Locate the cell with the specified text and output its [x, y] center coordinate. 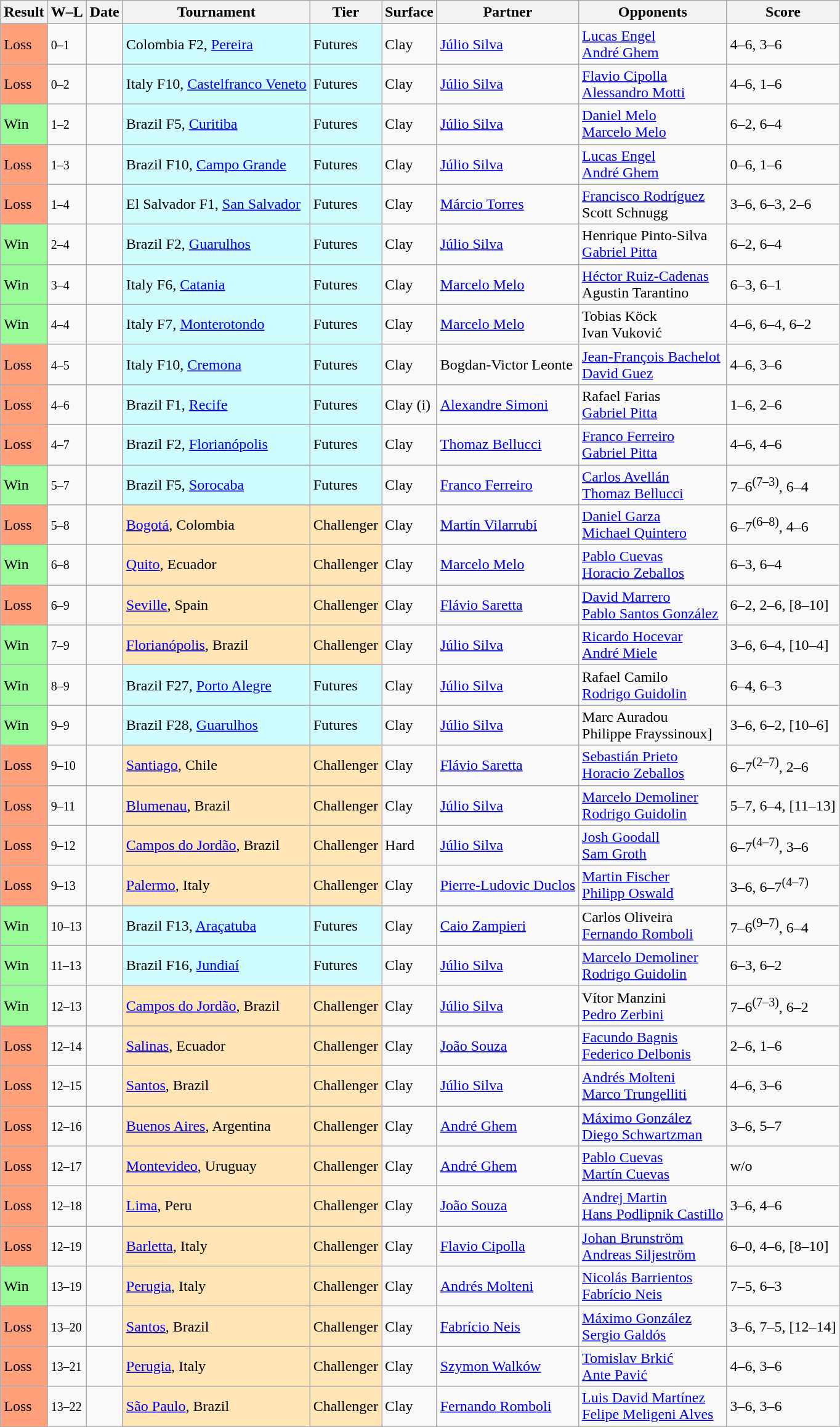
Italy F7, Monterotondo [216, 324]
Nicolás Barrientos Fabrício Neis [653, 1286]
Montevideo, Uruguay [216, 1166]
Andrej Martin Hans Podlipnik Castillo [653, 1206]
w/o [783, 1166]
12–18 [67, 1206]
Bogotá, Colombia [216, 525]
W–L [67, 12]
Carlos Oliveira Fernando Romboli [653, 925]
São Paulo, Brazil [216, 1407]
6–3, 6–4 [783, 565]
Szymon Walków [507, 1366]
Tomislav Brkić Ante Pavić [653, 1366]
5–7, 6–4, [11–13] [783, 806]
3–6, 6–3, 2–6 [783, 204]
4–7 [67, 445]
Brazil F1, Recife [216, 404]
Date [105, 12]
11–13 [67, 966]
0–2 [67, 84]
6–3, 6–1 [783, 285]
2–6, 1–6 [783, 1046]
Francisco Rodríguez Scott Schnugg [653, 204]
Bogdan-Victor Leonte [507, 365]
6–7(6–8), 4–6 [783, 525]
Martin Fischer Philipp Oswald [653, 886]
Opponents [653, 12]
Pablo Cuevas Horacio Zeballos [653, 565]
Florianópolis, Brazil [216, 645]
Buenos Aires, Argentina [216, 1126]
Partner [507, 12]
3–4 [67, 285]
Fabrício Neis [507, 1327]
7–6(7–3), 6–2 [783, 1005]
6–3, 6–2 [783, 966]
6–7(2–7), 2–6 [783, 765]
Italy F6, Catania [216, 285]
4–6 [67, 404]
1–2 [67, 124]
4–6, 1–6 [783, 84]
3–6, 6–7(4–7) [783, 886]
6–2, 2–6, [8–10] [783, 605]
Henrique Pinto-Silva Gabriel Pitta [653, 244]
Italy F10, Cremona [216, 365]
4–6, 6–4, 6–2 [783, 324]
13–19 [67, 1286]
Seville, Spain [216, 605]
Josh Goodall Sam Groth [653, 845]
6–7(4–7), 3–6 [783, 845]
Brazil F5, Sorocaba [216, 484]
Thomaz Bellucci [507, 445]
6–8 [67, 565]
Result [24, 12]
8–9 [67, 685]
9–12 [67, 845]
13–20 [67, 1327]
Jean-François Bachelot David Guez [653, 365]
Daniel Garza Michael Quintero [653, 525]
5–8 [67, 525]
7–6(9–7), 6–4 [783, 925]
6–9 [67, 605]
Alexandre Simoni [507, 404]
Pierre-Ludovic Duclos [507, 886]
12–13 [67, 1005]
12–14 [67, 1046]
Tier [345, 12]
3–6, 5–7 [783, 1126]
Brazil F2, Guarulhos [216, 244]
6–0, 4–6, [8–10] [783, 1247]
3–6, 7–5, [12–14] [783, 1327]
Fernando Romboli [507, 1407]
Tobias Köck Ivan Vuković [653, 324]
Clay (i) [410, 404]
Brazil F28, Guarulhos [216, 726]
12–15 [67, 1085]
Andrés Molteni Marco Trungelliti [653, 1085]
Hard [410, 845]
Barletta, Italy [216, 1247]
4–6, 4–6 [783, 445]
Brazil F27, Porto Alegre [216, 685]
7–6(7–3), 6–4 [783, 484]
12–19 [67, 1247]
6–4, 6–3 [783, 685]
Tournament [216, 12]
Luis David Martínez Felipe Meligeni Alves [653, 1407]
12–17 [67, 1166]
Carlos Avellán Thomaz Bellucci [653, 484]
Brazil F13, Araçatuba [216, 925]
Caio Zampieri [507, 925]
Brazil F16, Jundiaí [216, 966]
Andrés Molteni [507, 1286]
Héctor Ruiz-Cadenas Agustin Tarantino [653, 285]
Salinas, Ecuador [216, 1046]
Daniel Melo Marcelo Melo [653, 124]
Lima, Peru [216, 1206]
4–5 [67, 365]
Flavio Cipolla Alessandro Motti [653, 84]
Brazil F5, Curitiba [216, 124]
Marc Auradou Philippe Frayssinoux] [653, 726]
Italy F10, Castelfranco Veneto [216, 84]
Colombia F2, Pereira [216, 44]
Sebastián Prieto Horacio Zeballos [653, 765]
3–6, 3–6 [783, 1407]
David Marrero Pablo Santos González [653, 605]
0–1 [67, 44]
Blumenau, Brazil [216, 806]
Brazil F2, Florianópolis [216, 445]
Santiago, Chile [216, 765]
1–6, 2–6 [783, 404]
Pablo Cuevas Martín Cuevas [653, 1166]
Máximo González Diego Schwartzman [653, 1126]
Quito, Ecuador [216, 565]
10–13 [67, 925]
Surface [410, 12]
12–16 [67, 1126]
7–9 [67, 645]
4–4 [67, 324]
Palermo, Italy [216, 886]
Vítor Manzini Pedro Zerbini [653, 1005]
1–3 [67, 164]
5–7 [67, 484]
Ricardo Hocevar André Miele [653, 645]
Rafael Farias Gabriel Pitta [653, 404]
9–11 [67, 806]
3–6, 6–4, [10–4] [783, 645]
3–6, 6–2, [10–6] [783, 726]
Facundo Bagnis Federico Delbonis [653, 1046]
13–21 [67, 1366]
Franco Ferreiro Gabriel Pitta [653, 445]
Martín Vilarrubí [507, 525]
2–4 [67, 244]
9–13 [67, 886]
Márcio Torres [507, 204]
9–10 [67, 765]
Flavio Cipolla [507, 1247]
1–4 [67, 204]
Brazil F10, Campo Grande [216, 164]
Máximo González Sergio Galdós [653, 1327]
0–6, 1–6 [783, 164]
Rafael Camilo Rodrigo Guidolin [653, 685]
3–6, 4–6 [783, 1206]
El Salvador F1, San Salvador [216, 204]
Johan Brunström Andreas Siljeström [653, 1247]
Franco Ferreiro [507, 484]
7–5, 6–3 [783, 1286]
13–22 [67, 1407]
9–9 [67, 726]
Score [783, 12]
